Return (x, y) of the center of cell containing provided text 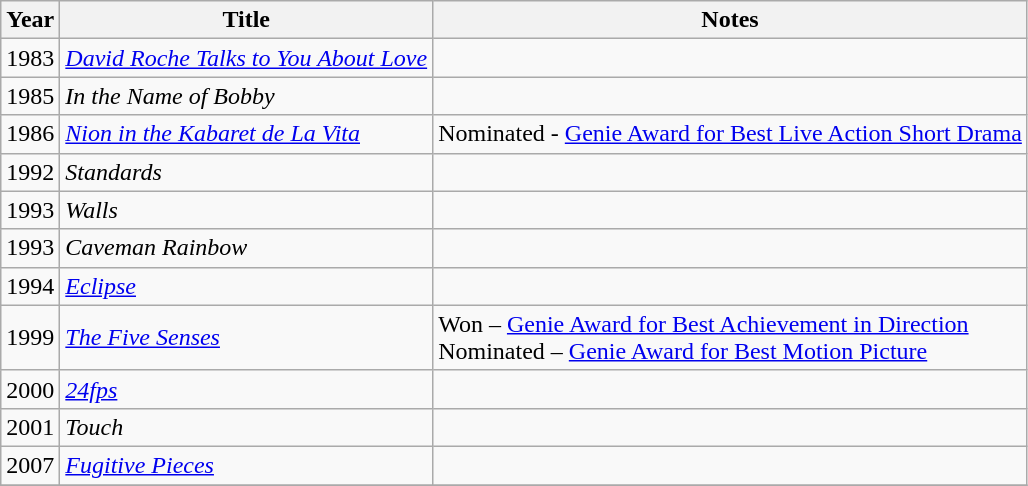
Notes (730, 20)
Fugitive Pieces (246, 465)
24fps (246, 389)
Touch (246, 427)
The Five Senses (246, 338)
2001 (30, 427)
1999 (30, 338)
1994 (30, 286)
Eclipse (246, 286)
Standards (246, 172)
1986 (30, 134)
Title (246, 20)
Caveman Rainbow (246, 248)
1985 (30, 96)
David Roche Talks to You About Love (246, 58)
1992 (30, 172)
2000 (30, 389)
In the Name of Bobby (246, 96)
Year (30, 20)
Nion in the Kabaret de La Vita (246, 134)
1983 (30, 58)
Walls (246, 210)
2007 (30, 465)
Nominated - Genie Award for Best Live Action Short Drama (730, 134)
Won – Genie Award for Best Achievement in DirectionNominated – Genie Award for Best Motion Picture (730, 338)
